Search for the cell housing the specified text and yield its (x, y) center coordinate. 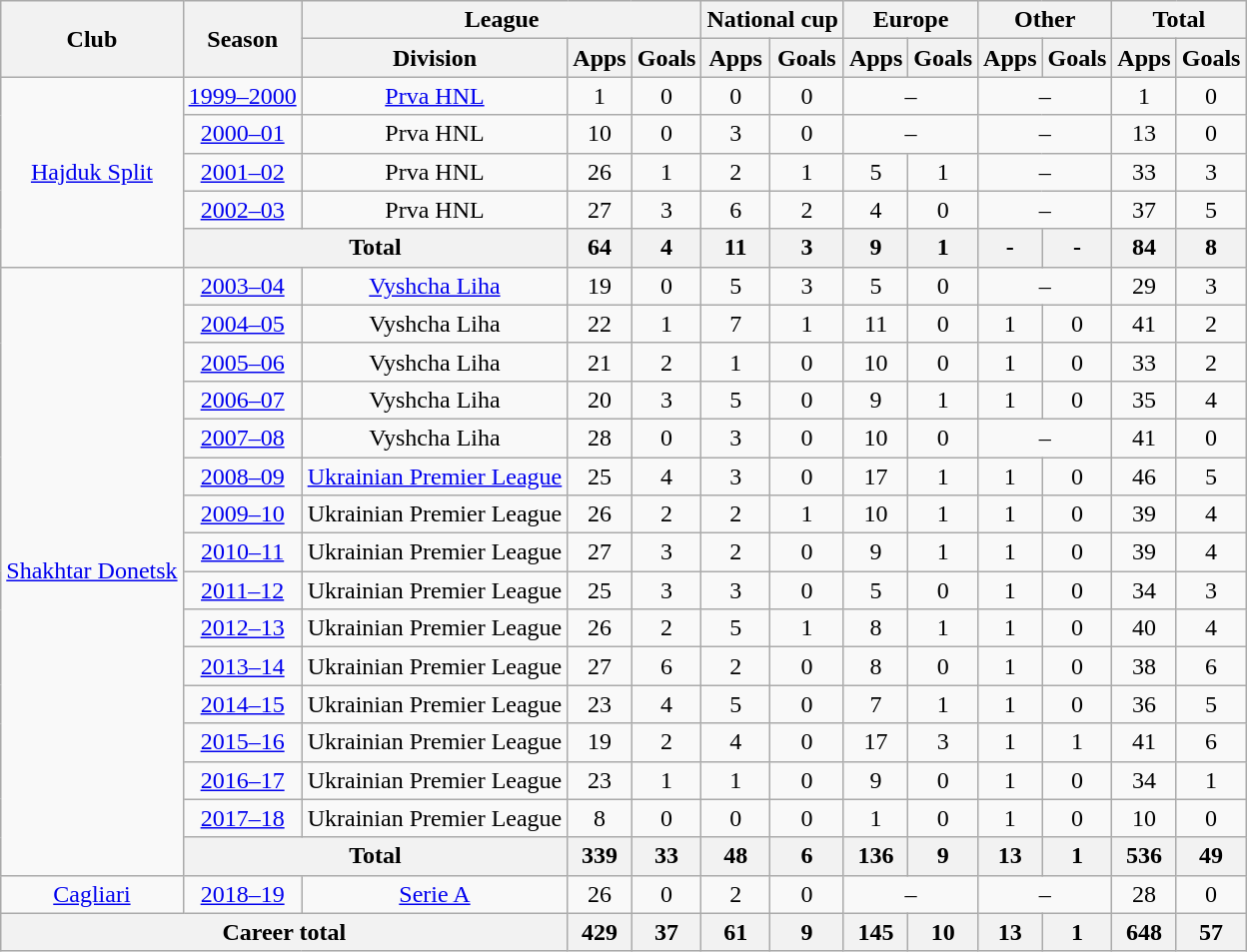
2004–05 (242, 324)
29 (1144, 286)
2001–02 (242, 172)
136 (875, 856)
36 (1144, 704)
2006–07 (242, 400)
Season (242, 39)
38 (1144, 666)
145 (875, 932)
2010–11 (242, 552)
40 (1144, 628)
Division (435, 58)
35 (1144, 400)
2005–06 (242, 362)
20 (600, 400)
2003–04 (242, 286)
2018–19 (242, 894)
48 (735, 856)
57 (1211, 932)
2008–09 (242, 476)
64 (600, 248)
Other (1045, 20)
2017–18 (242, 818)
84 (1144, 248)
46 (1144, 476)
536 (1144, 856)
648 (1144, 932)
Hajduk Split (92, 172)
2015–16 (242, 742)
2011–12 (242, 590)
Serie A (435, 894)
Europe (910, 20)
2016–17 (242, 780)
2000–01 (242, 134)
2014–15 (242, 704)
339 (600, 856)
2013–14 (242, 666)
2007–08 (242, 438)
Club (92, 39)
49 (1211, 856)
429 (600, 932)
2009–10 (242, 514)
22 (600, 324)
Career total (284, 932)
61 (735, 932)
Shakhtar Donetsk (92, 571)
21 (600, 362)
1999–2000 (242, 96)
2012–13 (242, 628)
National cup (772, 20)
League (502, 20)
2002–03 (242, 210)
Cagliari (92, 894)
